Identify which cell holds the provided text, then report its [x, y] central coordinate. 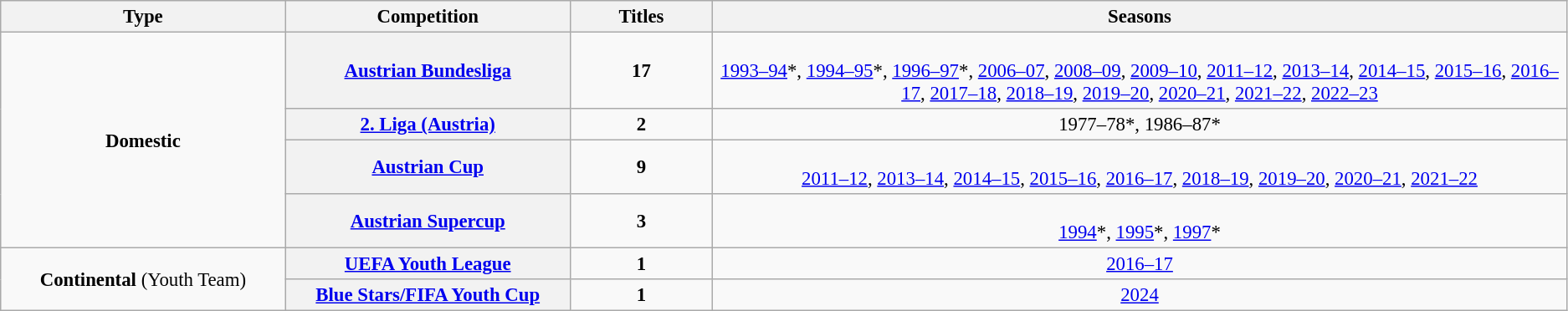
2. Liga (Austria) [428, 125]
3 [641, 221]
9 [641, 167]
Seasons [1140, 17]
17 [641, 71]
2 [641, 125]
2016–17 [1140, 264]
2024 [1140, 295]
Austrian Cup [428, 167]
UEFA Youth League [428, 264]
Austrian Supercup [428, 221]
Domestic [143, 140]
Blue Stars/FIFA Youth Cup [428, 295]
Continental (Youth Team) [143, 279]
1994*, 1995*, 1997* [1140, 221]
Type [143, 17]
Austrian Bundesliga [428, 71]
1977–78*, 1986–87* [1140, 125]
Competition [428, 17]
Titles [641, 17]
2011–12, 2013–14, 2014–15, 2015–16, 2016–17, 2018–19, 2019–20, 2020–21, 2021–22 [1140, 167]
